Determine the [x, y] coordinate at the center of the cell enclosing the given text.  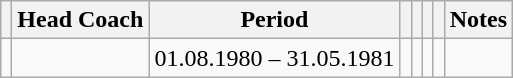
Notes [478, 20]
Period [274, 20]
Head Coach [80, 20]
01.08.1980 – 31.05.1981 [274, 58]
